Search for the cell housing the specified text and yield its [X, Y] center coordinate. 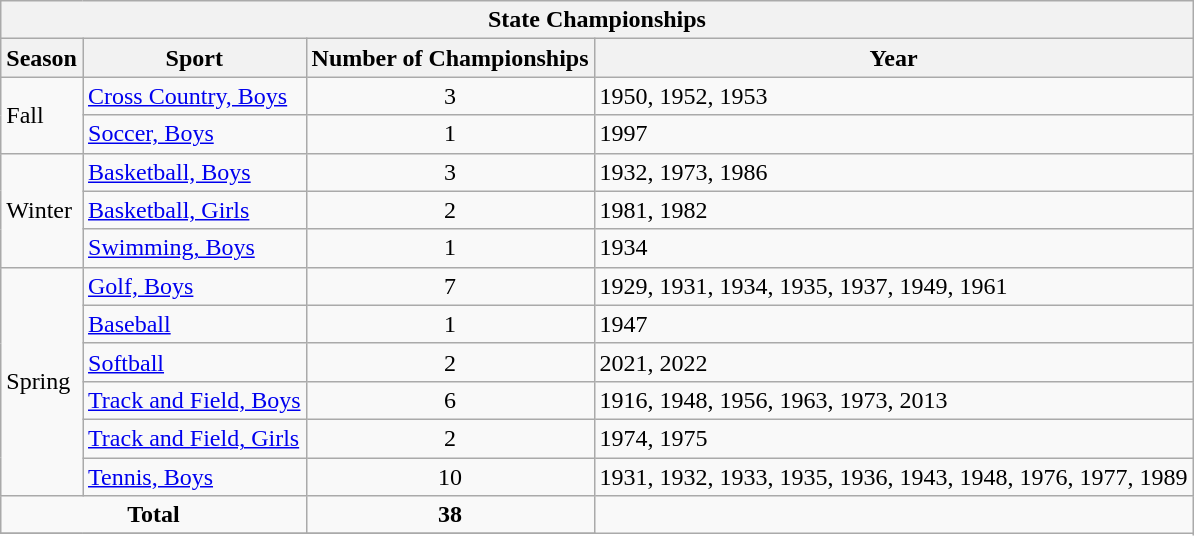
2021, 2022 [894, 362]
6 [450, 400]
Year [894, 58]
1997 [894, 134]
10 [450, 477]
Season [42, 58]
38 [450, 515]
Softball [194, 362]
Total [154, 515]
Tennis, Boys [194, 477]
Sport [194, 58]
1934 [894, 248]
1916, 1948, 1956, 1963, 1973, 2013 [894, 400]
Track and Field, Girls [194, 438]
1931, 1932, 1933, 1935, 1936, 1943, 1948, 1976, 1977, 1989 [894, 477]
Golf, Boys [194, 286]
1974, 1975 [894, 438]
1950, 1952, 1953 [894, 96]
State Championships [597, 20]
Soccer, Boys [194, 134]
Spring [42, 381]
Cross Country, Boys [194, 96]
Number of Championships [450, 58]
1932, 1973, 1986 [894, 172]
Baseball [194, 324]
1929, 1931, 1934, 1935, 1937, 1949, 1961 [894, 286]
1947 [894, 324]
Fall [42, 115]
1981, 1982 [894, 210]
Swimming, Boys [194, 248]
7 [450, 286]
Winter [42, 210]
Basketball, Boys [194, 172]
Track and Field, Boys [194, 400]
Basketball, Girls [194, 210]
